Return the [X, Y] coordinate for the center point of the cell that contains the specified text.  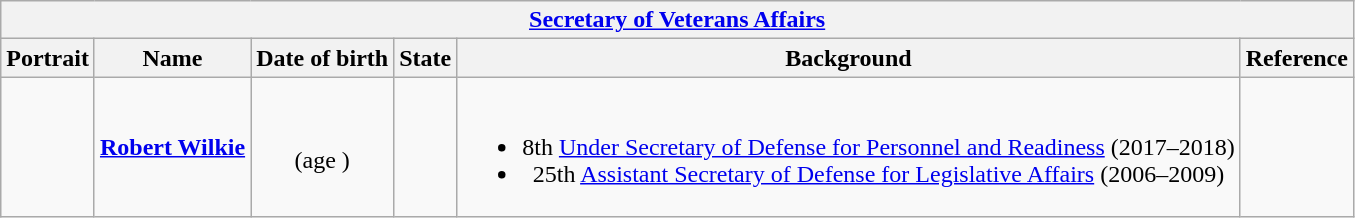
Date of birth [322, 58]
State [426, 58]
8th Under Secretary of Defense for Personnel and Readiness (2017–2018)25th Assistant Secretary of Defense for Legislative Affairs (2006–2009) [849, 147]
Reference [1296, 58]
Background [849, 58]
Portrait [48, 58]
Name [172, 58]
(age ) [322, 147]
Robert Wilkie [172, 147]
Secretary of Veterans Affairs [678, 20]
